Find where the given text appears and provide that cell's center as [x, y] coordinate. 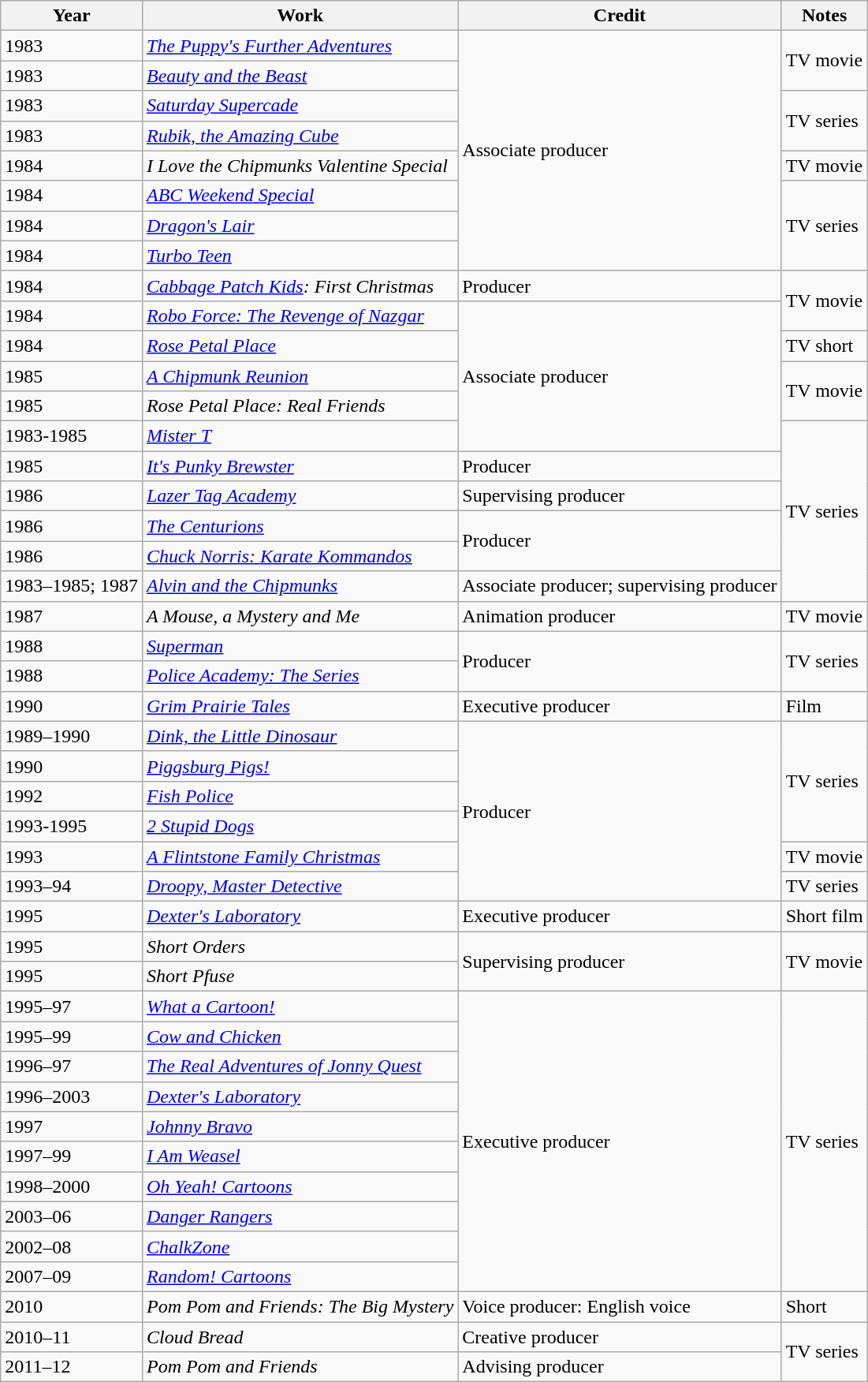
1992 [72, 796]
1989–1990 [72, 736]
Short film [825, 917]
1996–2003 [72, 1096]
1993–94 [72, 887]
What a Cartoon! [300, 1007]
Film [825, 706]
Rubik, the Amazing Cube [300, 136]
The Puppy's Further Adventures [300, 46]
1998–2000 [72, 1186]
1993-1995 [72, 826]
Turbo Teen [300, 256]
A Chipmunk Reunion [300, 376]
Notes [825, 16]
1987 [72, 616]
Cow and Chicken [300, 1036]
Random! Cartoons [300, 1276]
1997 [72, 1126]
Dink, the Little Dinosaur [300, 736]
Chuck Norris: Karate Kommandos [300, 556]
1983-1985 [72, 436]
1995–97 [72, 1007]
2010–11 [72, 1337]
Rose Petal Place [300, 345]
Saturday Supercade [300, 106]
Robo Force: The Revenge of Nazgar [300, 316]
Danger Rangers [300, 1216]
Short Pfuse [300, 977]
1993 [72, 856]
1997–99 [72, 1156]
Animation producer [620, 616]
2007–09 [72, 1276]
Rose Petal Place: Real Friends [300, 406]
Alvin and the Chipmunks [300, 586]
Dragon's Lair [300, 226]
Advising producer [620, 1367]
Oh Yeah! Cartoons [300, 1186]
Cabbage Patch Kids: First Christmas [300, 286]
2 Stupid Dogs [300, 826]
A Flintstone Family Christmas [300, 856]
Johnny Bravo [300, 1126]
Cloud Bread [300, 1337]
Short [825, 1306]
I Am Weasel [300, 1156]
2002–08 [72, 1246]
The Real Adventures of Jonny Quest [300, 1066]
2003–06 [72, 1216]
1995–99 [72, 1036]
ChalkZone [300, 1246]
1996–97 [72, 1066]
2010 [72, 1306]
ABC Weekend Special [300, 196]
Creative producer [620, 1337]
Associate producer; supervising producer [620, 586]
Credit [620, 16]
A Mouse, a Mystery and Me [300, 616]
Short Orders [300, 947]
Voice producer: English voice [620, 1306]
Droopy, Master Detective [300, 887]
I Love the Chipmunks Valentine Special [300, 166]
Grim Prairie Tales [300, 706]
It's Punky Brewster [300, 466]
Superman [300, 646]
Lazer Tag Academy [300, 496]
Piggsburg Pigs! [300, 766]
1983–1985; 1987 [72, 586]
TV short [825, 345]
Mister T [300, 436]
Pom Pom and Friends: The Big Mystery [300, 1306]
Work [300, 16]
The Centurions [300, 526]
Beauty and the Beast [300, 76]
Fish Police [300, 796]
Police Academy: The Series [300, 676]
2011–12 [72, 1367]
Year [72, 16]
Pom Pom and Friends [300, 1367]
